Output the [x, y] coordinate of the center of the cell containing the given text.  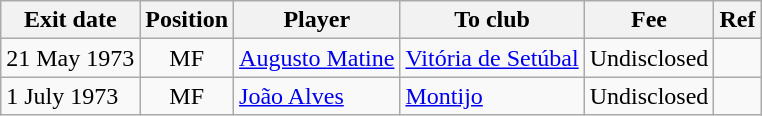
Ref [738, 20]
21 May 1973 [70, 58]
Augusto Matine [317, 58]
Fee [649, 20]
1 July 1973 [70, 96]
Position [187, 20]
João Alves [317, 96]
Vitória de Setúbal [492, 58]
To club [492, 20]
Exit date [70, 20]
Montijo [492, 96]
Player [317, 20]
